Extract the (x, y) coordinate from the center of the cell holding the provided text.  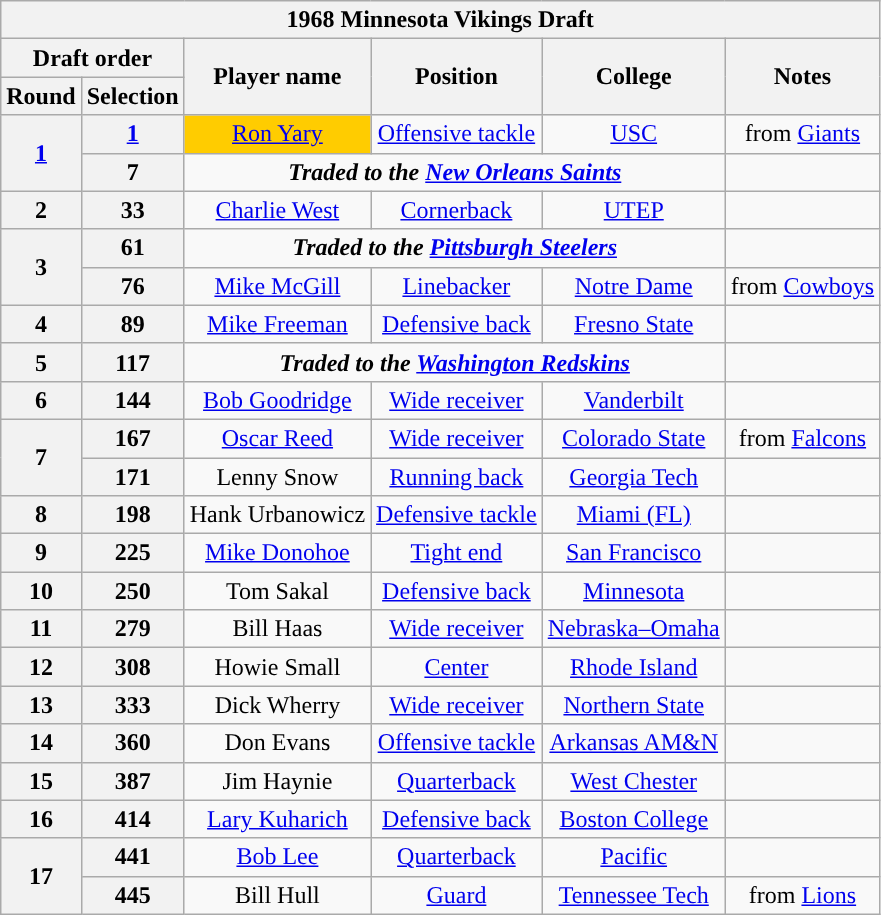
Howie Small (277, 667)
Selection (132, 96)
Vanderbilt (634, 400)
Tight end (457, 553)
Notre Dame (634, 286)
Mike Freeman (277, 324)
12 (41, 667)
Bob Goodridge (277, 400)
Lary Kuharich (277, 819)
Lenny Snow (277, 477)
Draft order (92, 58)
Jim Haynie (277, 781)
Fresno State (634, 324)
Miami (FL) (634, 515)
Cornerback (457, 210)
College (634, 77)
89 (132, 324)
198 (132, 515)
Hank Urbanowicz (277, 515)
441 (132, 857)
Guard (457, 895)
Notes (802, 77)
Bob Lee (277, 857)
Boston College (634, 819)
308 (132, 667)
UTEP (634, 210)
Running back (457, 477)
279 (132, 629)
Traded to the Washington Redskins (454, 362)
16 (41, 819)
Defensive tackle (457, 515)
Nebraska–Omaha (634, 629)
167 (132, 438)
from Falcons (802, 438)
Linebacker (457, 286)
1968 Minnesota Vikings Draft (440, 20)
Traded to the Pittsburgh Steelers (454, 248)
5 (41, 362)
West Chester (634, 781)
3 (41, 267)
from Cowboys (802, 286)
13 (41, 705)
8 (41, 515)
Don Evans (277, 743)
250 (132, 591)
445 (132, 895)
Mike McGill (277, 286)
4 (41, 324)
61 (132, 248)
Tom Sakal (277, 591)
10 (41, 591)
Ron Yary (277, 134)
from Lions (802, 895)
Traded to the New Orleans Saints (454, 172)
225 (132, 553)
11 (41, 629)
Bill Hull (277, 895)
Tennessee Tech (634, 895)
76 (132, 286)
Georgia Tech (634, 477)
15 (41, 781)
Round (41, 96)
Pacific (634, 857)
387 (132, 781)
Dick Wherry (277, 705)
33 (132, 210)
117 (132, 362)
Center (457, 667)
414 (132, 819)
360 (132, 743)
9 (41, 553)
from Giants (802, 134)
333 (132, 705)
Arkansas AM&N (634, 743)
14 (41, 743)
Rhode Island (634, 667)
17 (41, 876)
Player name (277, 77)
Northern State (634, 705)
6 (41, 400)
171 (132, 477)
Charlie West (277, 210)
Minnesota (634, 591)
San Francisco (634, 553)
Oscar Reed (277, 438)
2 (41, 210)
Mike Donohoe (277, 553)
Bill Haas (277, 629)
USC (634, 134)
Position (457, 77)
Colorado State (634, 438)
144 (132, 400)
